From the cell containing the given text, extract its center point as [x, y] coordinate. 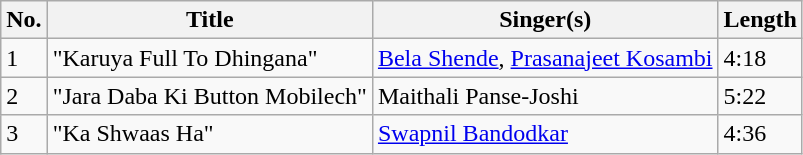
"Karuya Full To Dhingana" [210, 58]
3 [24, 134]
"Jara Daba Ki Button Mobilech" [210, 96]
Singer(s) [545, 20]
1 [24, 58]
5:22 [760, 96]
Length [760, 20]
No. [24, 20]
Title [210, 20]
Maithali Panse-Joshi [545, 96]
4:18 [760, 58]
4:36 [760, 134]
Bela Shende, Prasanajeet Kosambi [545, 58]
Swapnil Bandodkar [545, 134]
"Ka Shwaas Ha" [210, 134]
2 [24, 96]
